Find where the given text appears and provide that cell's center as (X, Y) coordinate. 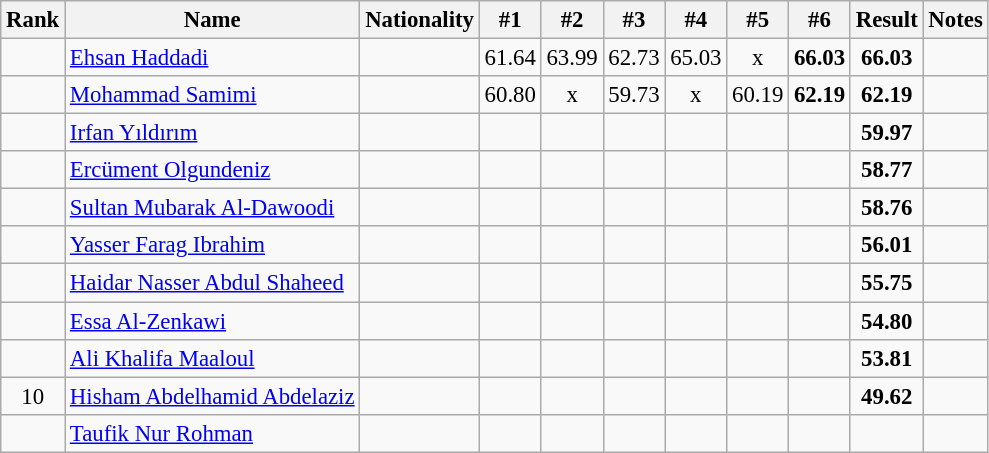
Nationality (420, 20)
60.19 (758, 95)
#5 (758, 20)
Ehsan Haddadi (212, 58)
#1 (510, 20)
59.73 (634, 95)
Mohammad Samimi (212, 95)
Rank (33, 20)
53.81 (886, 358)
56.01 (886, 245)
Yasser Farag Ibrahim (212, 245)
63.99 (572, 58)
Haidar Nasser Abdul Shaheed (212, 283)
Sultan Mubarak Al-Dawoodi (212, 208)
Hisham Abdelhamid Abdelaziz (212, 396)
#4 (696, 20)
Ali Khalifa Maaloul (212, 358)
Name (212, 20)
60.80 (510, 95)
59.97 (886, 133)
10 (33, 396)
58.77 (886, 170)
54.80 (886, 321)
#6 (820, 20)
#2 (572, 20)
Ercüment Olgundeniz (212, 170)
55.75 (886, 283)
Result (886, 20)
Irfan Yıldırım (212, 133)
Taufik Nur Rohman (212, 433)
62.73 (634, 58)
Notes (956, 20)
#3 (634, 20)
58.76 (886, 208)
65.03 (696, 58)
61.64 (510, 58)
Essa Al-Zenkawi (212, 321)
49.62 (886, 396)
